Detect which cell encompasses the target text, then output its (X, Y) center coordinate. 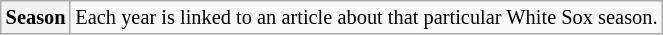
Season (36, 17)
Each year is linked to an article about that particular White Sox season. (366, 17)
